Find where the given text appears and provide that cell's center as [X, Y] coordinate. 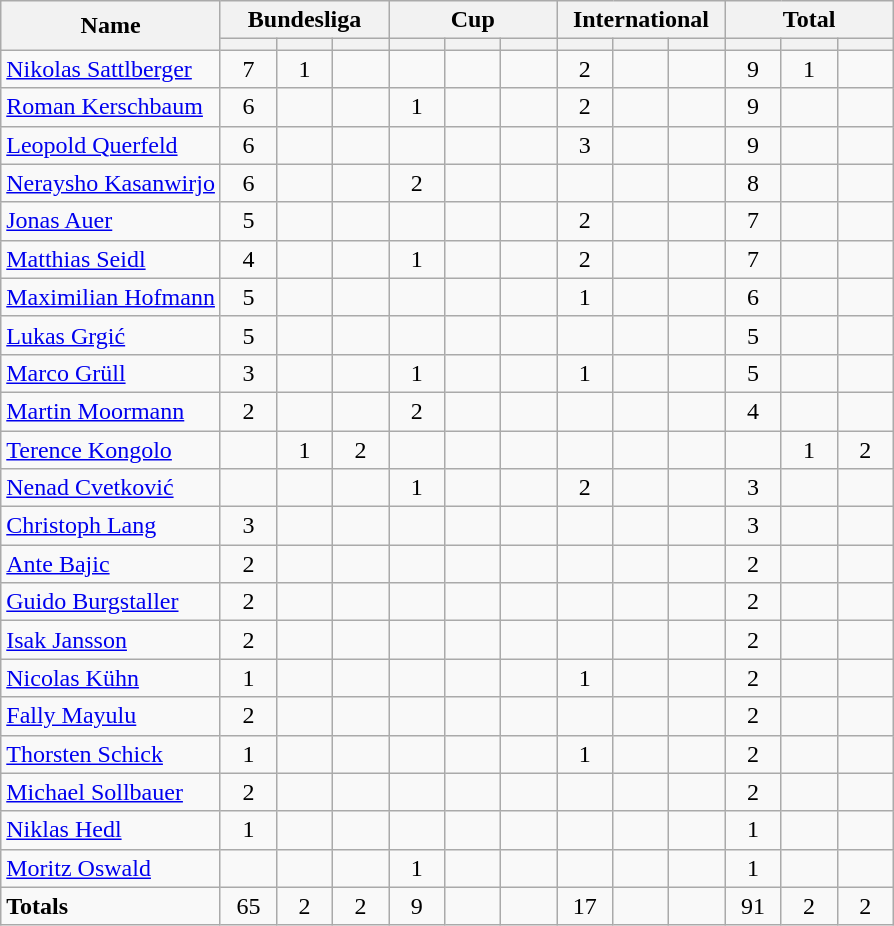
Lukas Grgić [111, 335]
Maximilian Hofmann [111, 297]
Michael Sollbauer [111, 792]
Thorsten Schick [111, 754]
Matthias Seidl [111, 259]
Moritz Oswald [111, 868]
Bundesliga [304, 20]
Nikolas Sattlberger [111, 69]
65 [248, 906]
Isak Jansson [111, 640]
8 [753, 183]
17 [585, 906]
Marco Grüll [111, 373]
Roman Kerschbaum [111, 107]
International [641, 20]
Terence Kongolo [111, 449]
Jonas Auer [111, 221]
Leopold Querfeld [111, 145]
Martin Moormann [111, 411]
Totals [111, 906]
Name [111, 26]
91 [753, 906]
Christoph Lang [111, 526]
Ante Bajic [111, 564]
Nicolas Kühn [111, 678]
Nenad Cvetković [111, 488]
Fally Mayulu [111, 716]
Niklas Hedl [111, 830]
Guido Burgstaller [111, 602]
Cup [473, 20]
Neraysho Kasanwirjo [111, 183]
Total [809, 20]
